From the cell containing the given text, extract its center point as [X, Y] coordinate. 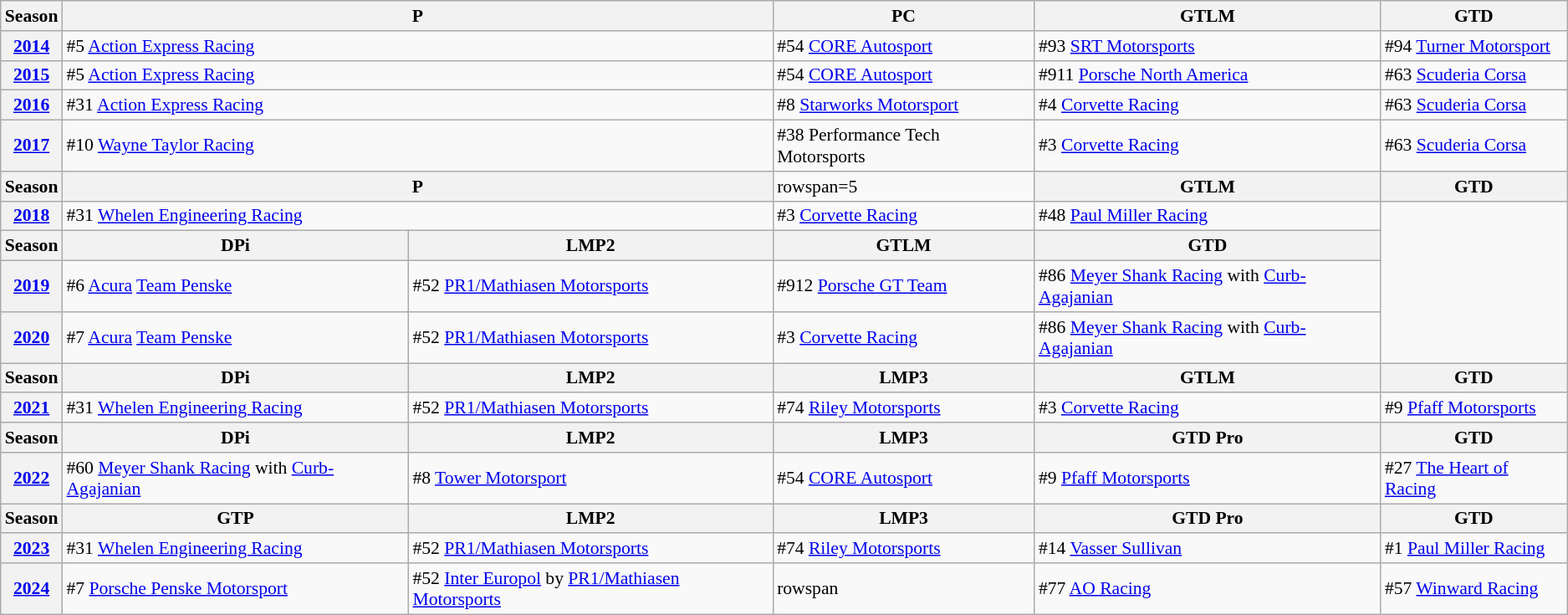
#912 Porsche GT Team [903, 286]
2024 [32, 589]
2022 [32, 479]
#4 Corvette Racing [1208, 105]
2020 [32, 338]
2015 [32, 75]
rowspan=5 [903, 187]
#911 Porsche North America [1208, 75]
PC [903, 16]
rowspan [903, 589]
#77 AO Racing [1208, 589]
#6 Acura Team Penske [235, 286]
2021 [32, 408]
#7 Acura Team Penske [235, 338]
#8 Tower Motorsport [590, 479]
#48 Paul Miller Racing [1208, 216]
#60 Meyer Shank Racing with Curb-Agajanian [235, 479]
#10 Wayne Taylor Racing [417, 146]
2023 [32, 549]
2018 [32, 216]
#93 SRT Motorsports [1208, 46]
GTP [235, 519]
2019 [32, 286]
#14 Vasser Sullivan [1208, 549]
#57 Winward Racing [1474, 589]
2016 [32, 105]
#94 Turner Motorsport [1474, 46]
#38 Performance Tech Motorsports [903, 146]
#7 Porsche Penske Motorsport [235, 589]
2017 [32, 146]
#1 Paul Miller Racing [1474, 549]
2014 [32, 46]
#31 Action Express Racing [417, 105]
#52 Inter Europol by PR1/Mathiasen Motorsports [590, 589]
#27 The Heart of Racing [1474, 479]
#8 Starworks Motorsport [903, 105]
